Identify which cell holds the provided text, then report its (X, Y) central coordinate. 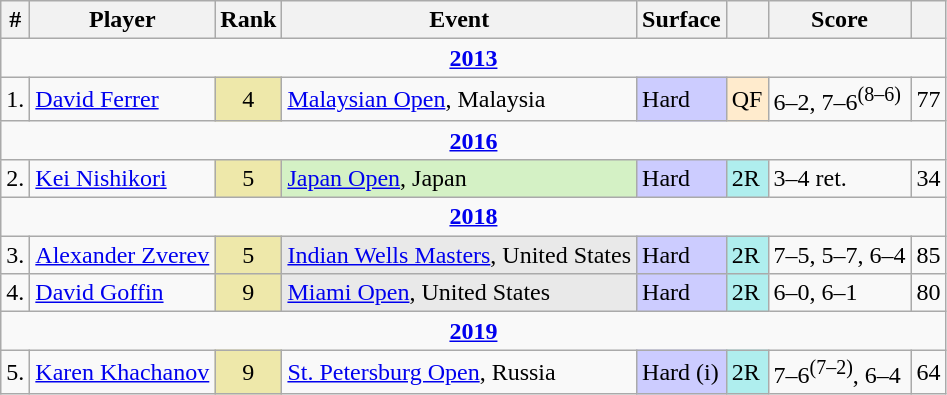
Player (122, 20)
St. Petersburg Open, Russia (460, 372)
5. (16, 372)
2019 (474, 331)
QF (747, 100)
2013 (474, 58)
# (16, 20)
80 (928, 293)
7–5, 5–7, 6–4 (840, 255)
1. (16, 100)
64 (928, 372)
2018 (474, 217)
3–4 ret. (840, 178)
Surface (682, 20)
Event (460, 20)
Alexander Zverev (122, 255)
Japan Open, Japan (460, 178)
David Ferrer (122, 100)
Indian Wells Masters, United States (460, 255)
Hard (i) (682, 372)
David Goffin (122, 293)
Miami Open, United States (460, 293)
Kei Nishikori (122, 178)
2016 (474, 140)
Score (840, 20)
Rank (248, 20)
6–0, 6–1 (840, 293)
7–6(7–2), 6–4 (840, 372)
85 (928, 255)
Karen Khachanov (122, 372)
4 (248, 100)
4. (16, 293)
34 (928, 178)
6–2, 7–6(8–6) (840, 100)
2. (16, 178)
3. (16, 255)
Malaysian Open, Malaysia (460, 100)
77 (928, 100)
